Return the [x, y] coordinate for the center point of the cell that contains the specified text.  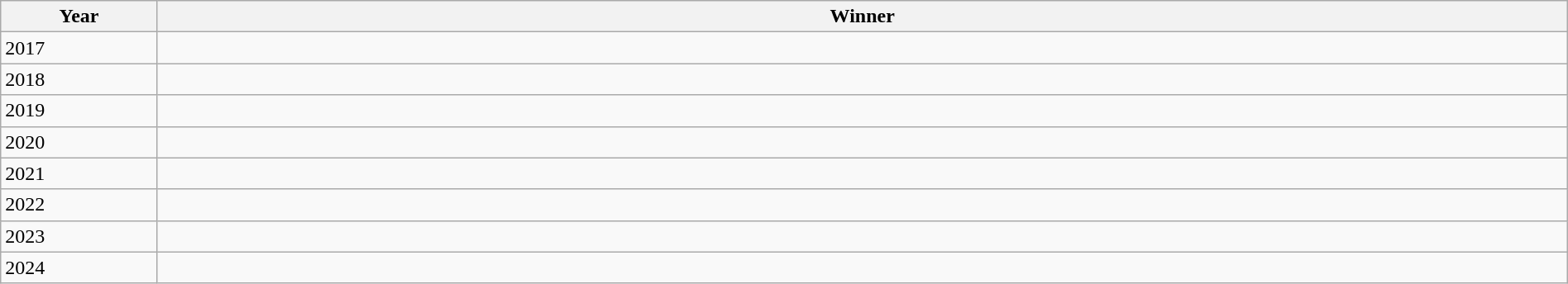
2023 [79, 236]
2018 [79, 79]
2017 [79, 48]
2022 [79, 205]
Winner [862, 17]
2021 [79, 173]
Year [79, 17]
2020 [79, 142]
2024 [79, 267]
2019 [79, 111]
